Pinpoint the cell where the given text exists, returning its [x, y] midpoint coordinate. 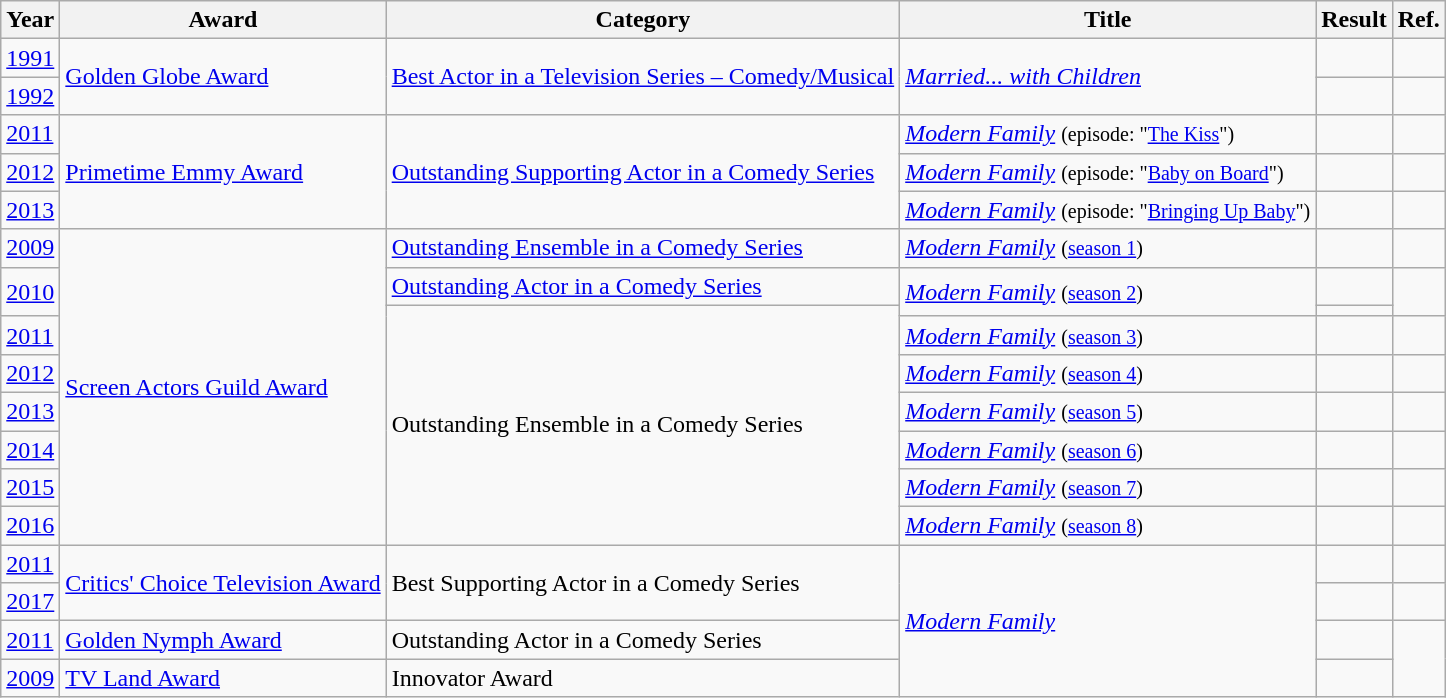
Title [1108, 20]
Result [1354, 20]
Modern Family (season 7) [1108, 488]
Modern Family (episode: "The Kiss") [1108, 134]
2017 [30, 602]
Modern Family (season 3) [1108, 335]
Critics' Choice Television Award [223, 583]
Year [30, 20]
Innovator Award [643, 678]
Best Supporting Actor in a Comedy Series [643, 583]
Modern Family (episode: "Bringing Up Baby") [1108, 210]
Modern Family [1108, 621]
Ref. [1418, 20]
Award [223, 20]
Primetime Emmy Award [223, 172]
Golden Globe Award [223, 77]
Modern Family (season 2) [1108, 292]
2010 [30, 292]
Modern Family (episode: "Baby on Board") [1108, 172]
2015 [30, 488]
TV Land Award [223, 678]
Modern Family (season 8) [1108, 526]
1991 [30, 58]
2016 [30, 526]
Modern Family (season 4) [1108, 373]
Modern Family (season 5) [1108, 411]
1992 [30, 96]
Category [643, 20]
2014 [30, 449]
Screen Actors Guild Award [223, 387]
Golden Nymph Award [223, 640]
Outstanding Supporting Actor in a Comedy Series [643, 172]
Modern Family (season 6) [1108, 449]
Modern Family (season 1) [1108, 248]
Married... with Children [1108, 77]
Best Actor in a Television Series – Comedy/Musical [643, 77]
